Locate the cell with the specified text and output its [X, Y] center coordinate. 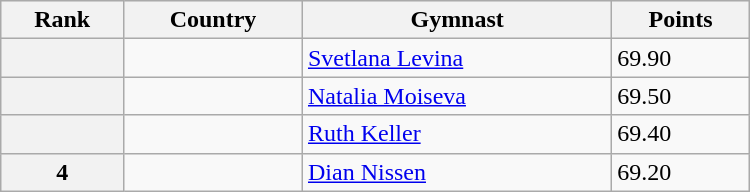
Rank [62, 20]
69.50 [680, 96]
Svetlana Levina [456, 58]
69.90 [680, 58]
Points [680, 20]
69.40 [680, 134]
Ruth Keller [456, 134]
Natalia Moiseva [456, 96]
4 [62, 172]
69.20 [680, 172]
Country [214, 20]
Dian Nissen [456, 172]
Gymnast [456, 20]
